Provide the [X, Y] coordinate of the cell's center where the given text is located.  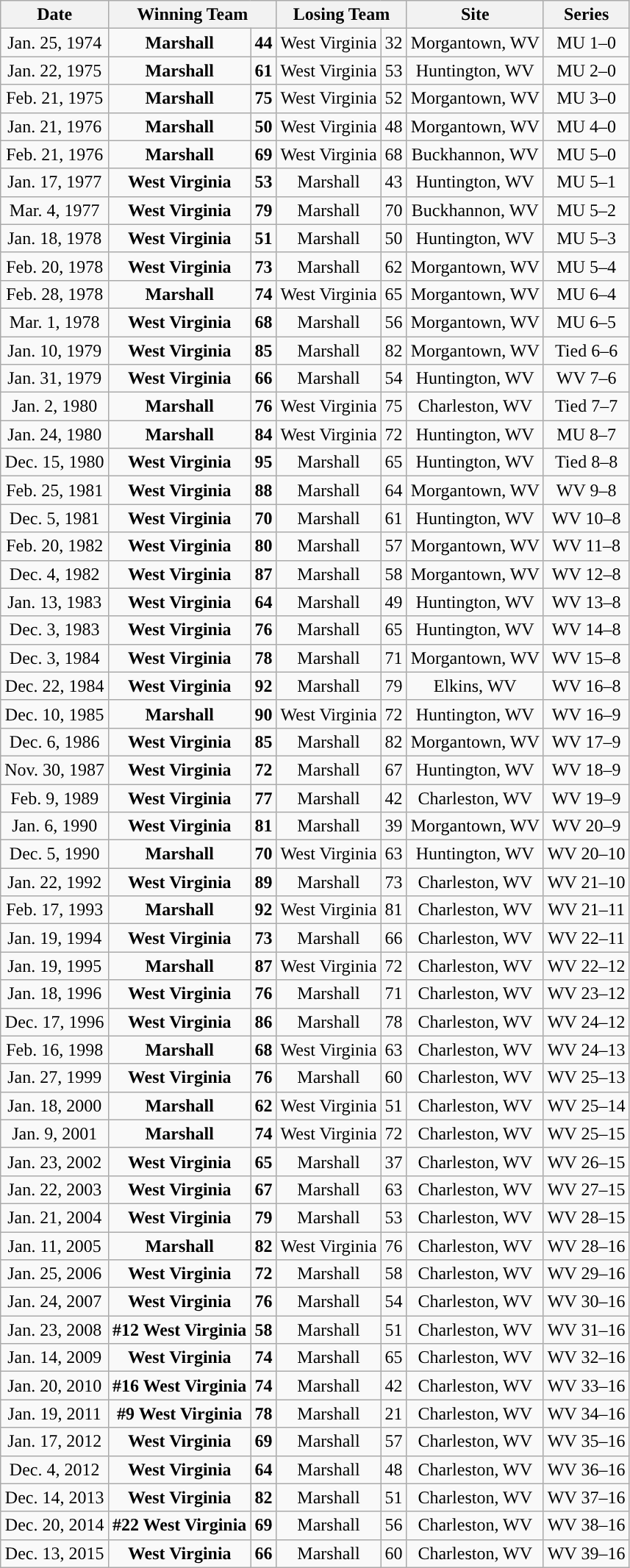
WV 26–15 [587, 1161]
Dec. 6, 1986 [54, 742]
Dec. 3, 1983 [54, 630]
Dec. 3, 1984 [54, 658]
WV 17–9 [587, 742]
Jan. 2, 1980 [54, 407]
MU 5–0 [587, 154]
Dec. 4, 1982 [54, 574]
MU 4–0 [587, 126]
Tied 8–8 [587, 462]
WV 7–6 [587, 379]
Jan. 9, 2001 [54, 1134]
44 [263, 43]
Jan. 21, 1976 [54, 126]
Jan. 17, 2012 [54, 1442]
Jan. 19, 1995 [54, 966]
#16 West Virginia [179, 1386]
WV 33–16 [587, 1386]
52 [394, 99]
Jan. 17, 1977 [54, 182]
WV 28–15 [587, 1217]
Jan. 24, 1980 [54, 434]
WV 9–8 [587, 490]
Nov. 30, 1987 [54, 770]
Date [54, 15]
37 [394, 1161]
Jan. 18, 2000 [54, 1106]
Jan. 31, 1979 [54, 379]
Jan. 10, 1979 [54, 351]
WV 22–11 [587, 938]
80 [263, 546]
Feb. 9, 1989 [54, 798]
84 [263, 434]
Feb. 21, 1976 [54, 154]
Dec. 22, 1984 [54, 686]
WV 18–9 [587, 770]
MU 5–1 [587, 182]
Jan. 24, 2007 [54, 1302]
MU 5–4 [587, 266]
WV 25–14 [587, 1106]
Jan. 18, 1996 [54, 994]
Feb. 20, 1982 [54, 546]
Jan. 25, 1974 [54, 43]
86 [263, 1022]
WV 14–8 [587, 630]
WV 20–10 [587, 854]
MU 5–2 [587, 210]
32 [394, 43]
WV 30–16 [587, 1302]
WV 38–16 [587, 1525]
WV 12–8 [587, 574]
Jan. 21, 2004 [54, 1217]
Dec. 10, 1985 [54, 714]
WV 29–16 [587, 1274]
Dec. 5, 1981 [54, 518]
90 [263, 714]
43 [394, 182]
Winning Team [193, 15]
89 [263, 882]
WV 11–8 [587, 546]
Dec. 5, 1990 [54, 854]
WV 16–8 [587, 686]
WV 34–16 [587, 1414]
MU 8–7 [587, 434]
MU 2–0 [587, 71]
Site [475, 15]
Dec. 17, 1996 [54, 1022]
Feb. 20, 1978 [54, 266]
WV 24–12 [587, 1022]
#22 West Virginia [179, 1525]
WV 10–8 [587, 518]
95 [263, 462]
Dec. 14, 2013 [54, 1497]
WV 21–10 [587, 882]
WV 19–9 [587, 798]
WV 16–9 [587, 714]
WV 36–16 [587, 1469]
Jan. 11, 2005 [54, 1246]
21 [394, 1414]
Feb. 16, 1998 [54, 1050]
Feb. 21, 1975 [54, 99]
MU 3–0 [587, 99]
WV 27–15 [587, 1189]
Jan. 6, 1990 [54, 826]
Losing Team [341, 15]
Jan. 20, 2010 [54, 1386]
WV 25–13 [587, 1078]
WV 23–12 [587, 994]
#9 West Virginia [179, 1414]
Tied 7–7 [587, 407]
WV 20–9 [587, 826]
Jan. 22, 1975 [54, 71]
WV 39–16 [587, 1553]
Jan. 19, 1994 [54, 938]
Jan. 22, 1992 [54, 882]
WV 22–12 [587, 966]
WV 24–13 [587, 1050]
Mar. 4, 1977 [54, 210]
Dec. 20, 2014 [54, 1525]
Series [587, 15]
Jan. 13, 1983 [54, 602]
MU 5–3 [587, 238]
MU 6–5 [587, 322]
WV 28–16 [587, 1246]
Tied 6–6 [587, 351]
WV 35–16 [587, 1442]
Dec. 13, 2015 [54, 1553]
Jan. 23, 2008 [54, 1330]
Feb. 28, 1978 [54, 294]
WV 15–8 [587, 658]
Mar. 1, 1978 [54, 322]
Dec. 15, 1980 [54, 462]
Dec. 4, 2012 [54, 1469]
WV 25–15 [587, 1134]
#12 West Virginia [179, 1330]
Elkins, WV [475, 686]
MU 1–0 [587, 43]
WV 21–11 [587, 910]
WV 31–16 [587, 1330]
Jan. 22, 2003 [54, 1189]
77 [263, 798]
Jan. 14, 2009 [54, 1358]
39 [394, 826]
WV 37–16 [587, 1497]
Jan. 23, 2002 [54, 1161]
Jan. 25, 2006 [54, 1274]
WV 13–8 [587, 602]
MU 6–4 [587, 294]
WV 32–16 [587, 1358]
Jan. 18, 1978 [54, 238]
88 [263, 490]
Feb. 17, 1993 [54, 910]
Jan. 19, 2011 [54, 1414]
49 [394, 602]
Feb. 25, 1981 [54, 490]
Jan. 27, 1999 [54, 1078]
